Detect which cell encompasses the target text, then output its [x, y] center coordinate. 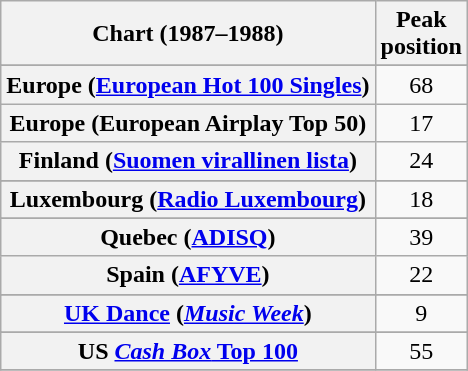
Chart (1987–1988) [188, 34]
22 [421, 275]
Europe (European Hot 100 Singles) [188, 85]
55 [421, 351]
Europe (European Airplay Top 50) [188, 123]
17 [421, 123]
Finland (Suomen virallinen lista) [188, 161]
US Cash Box Top 100 [188, 351]
68 [421, 85]
Quebec (ADISQ) [188, 237]
UK Dance (Music Week) [188, 313]
39 [421, 237]
18 [421, 199]
Luxembourg (Radio Luxembourg) [188, 199]
Spain (AFYVE) [188, 275]
24 [421, 161]
Peakposition [421, 34]
9 [421, 313]
